Detect which cell encompasses the target text, then output its (x, y) center coordinate. 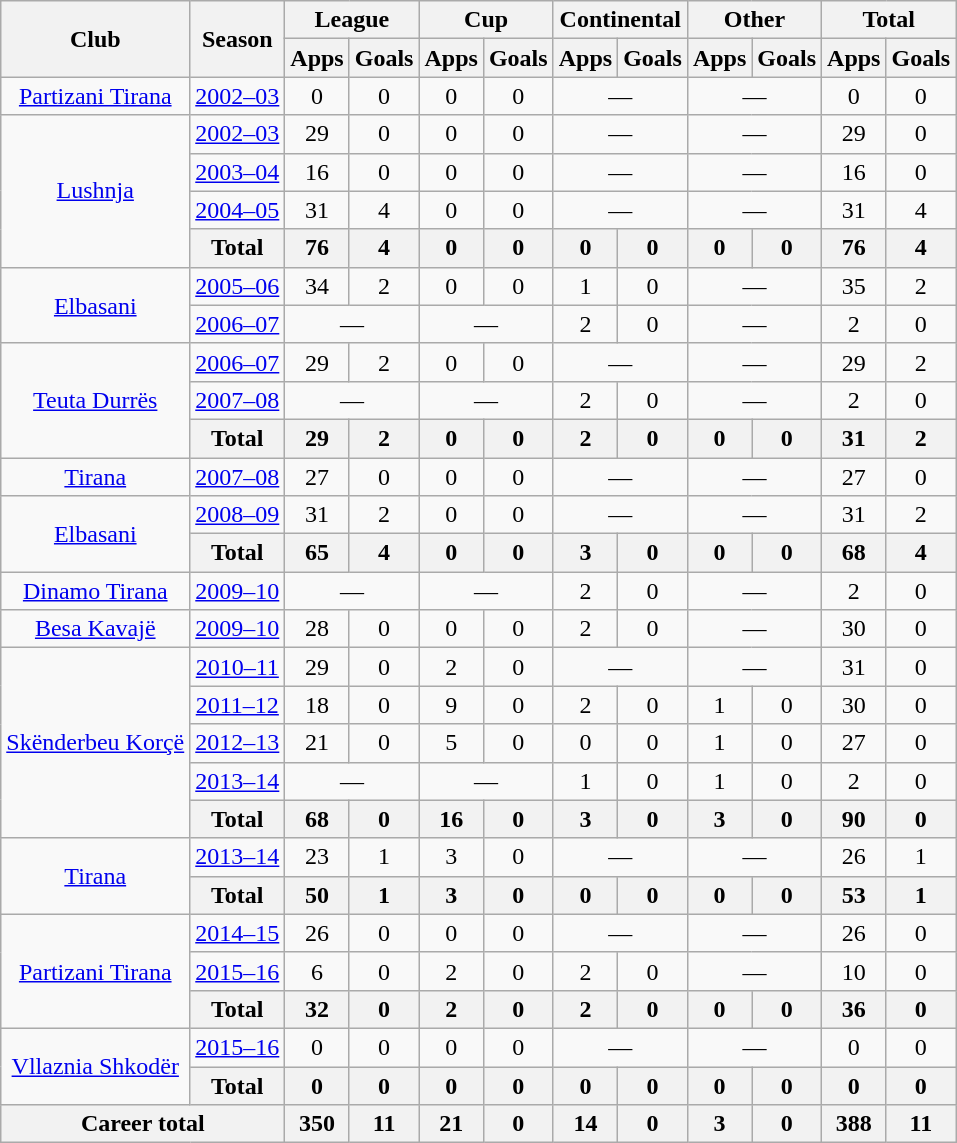
18 (317, 705)
Dinamo Tirana (96, 591)
2003–04 (238, 172)
2005–06 (238, 286)
10 (854, 971)
2011–12 (238, 705)
5 (451, 743)
2008–09 (238, 515)
Career total (143, 1124)
Club (96, 39)
6 (317, 971)
53 (854, 895)
90 (854, 819)
34 (317, 286)
35 (854, 286)
65 (317, 553)
League (352, 20)
2012–13 (238, 743)
28 (317, 629)
2010–11 (238, 667)
Vllaznia Shkodër (96, 1066)
36 (854, 1009)
Besa Kavajë (96, 629)
388 (854, 1124)
2004–05 (238, 210)
Cup (486, 20)
Skënderbeu Korçë (96, 743)
14 (585, 1124)
Season (238, 39)
Other (754, 20)
Teuta Durrës (96, 400)
32 (317, 1009)
9 (451, 705)
350 (317, 1124)
23 (317, 857)
Lushnja (96, 191)
2014–15 (238, 933)
Continental (620, 20)
50 (317, 895)
